Locate the cell with the specified text and output its (x, y) center coordinate. 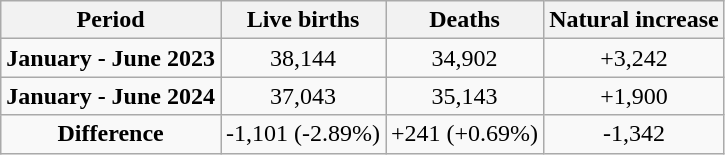
Period (111, 20)
-1,342 (634, 134)
January - June 2024 (111, 96)
35,143 (465, 96)
34,902 (465, 58)
Difference (111, 134)
January - June 2023 (111, 58)
-1,101 (-2.89%) (302, 134)
+241 (+0.69%) (465, 134)
+3,242 (634, 58)
+1,900 (634, 96)
Live births (302, 20)
38,144 (302, 58)
37,043 (302, 96)
Natural increase (634, 20)
Deaths (465, 20)
